Provide the [x, y] coordinate of the cell's center where the given text is located.  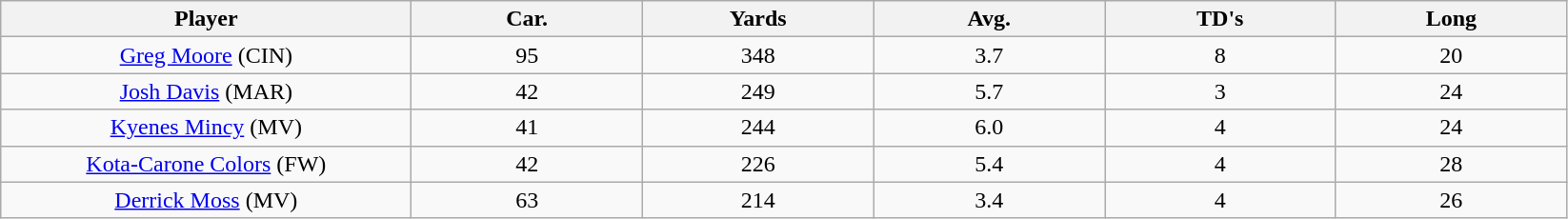
8 [1221, 55]
Car. [528, 19]
63 [528, 200]
3.7 [989, 55]
6.0 [989, 128]
Derrick Moss (MV) [206, 200]
226 [758, 164]
5.7 [989, 91]
Kyenes Mincy (MV) [206, 128]
Player [206, 19]
5.4 [989, 164]
3.4 [989, 200]
Kota-Carone Colors (FW) [206, 164]
Josh Davis (MAR) [206, 91]
3 [1221, 91]
244 [758, 128]
41 [528, 128]
Long [1452, 19]
214 [758, 200]
249 [758, 91]
Greg Moore (CIN) [206, 55]
348 [758, 55]
20 [1452, 55]
95 [528, 55]
TD's [1221, 19]
Avg. [989, 19]
28 [1452, 164]
Yards [758, 19]
26 [1452, 200]
